Return the [x, y] coordinate for the center point of the cell that contains the specified text.  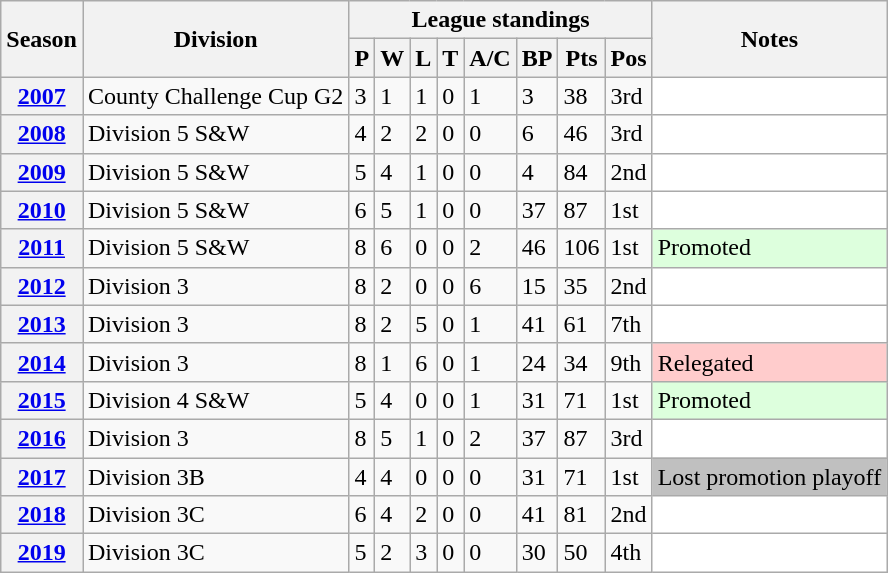
4th [628, 553]
2009 [42, 172]
BP [537, 58]
2017 [42, 477]
2018 [42, 515]
Relegated [770, 362]
9th [628, 362]
106 [582, 248]
League standings [500, 20]
15 [537, 286]
38 [582, 96]
T [450, 58]
2012 [42, 286]
50 [582, 553]
2016 [42, 438]
L [424, 58]
30 [537, 553]
2015 [42, 400]
84 [582, 172]
P [362, 58]
81 [582, 515]
2013 [42, 324]
Division 3B [215, 477]
Pos [628, 58]
Pts [582, 58]
W [392, 58]
Lost promotion playoff [770, 477]
61 [582, 324]
Notes [770, 39]
Division [215, 39]
2008 [42, 134]
2019 [42, 553]
Season [42, 39]
2011 [42, 248]
7th [628, 324]
35 [582, 286]
2010 [42, 210]
2007 [42, 96]
2014 [42, 362]
A/C [490, 58]
County Challenge Cup G2 [215, 96]
24 [537, 362]
34 [582, 362]
Division 4 S&W [215, 400]
